Search for the cell housing the specified text and yield its (X, Y) center coordinate. 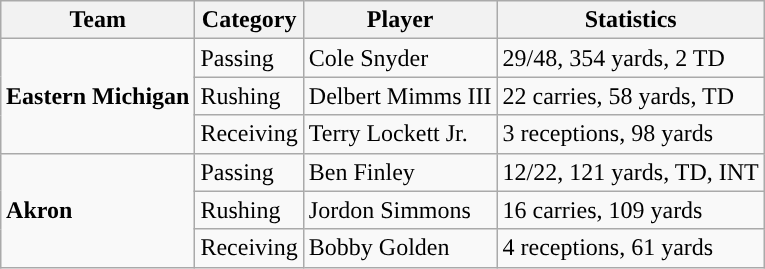
Category (249, 20)
4 receptions, 61 yards (630, 248)
Terry Lockett Jr. (400, 134)
Akron (98, 210)
16 carries, 109 yards (630, 210)
Statistics (630, 20)
Jordon Simmons (400, 210)
Team (98, 20)
29/48, 354 yards, 2 TD (630, 58)
12/22, 121 yards, TD, INT (630, 172)
Ben Finley (400, 172)
Player (400, 20)
22 carries, 58 yards, TD (630, 96)
Delbert Mimms III (400, 96)
Eastern Michigan (98, 96)
Cole Snyder (400, 58)
Bobby Golden (400, 248)
3 receptions, 98 yards (630, 134)
